Detect which cell encompasses the target text, then output its [X, Y] center coordinate. 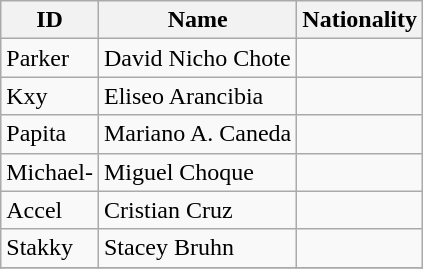
Stakky [50, 248]
Eliseo Arancibia [197, 96]
Papita [50, 134]
Kxy [50, 96]
Name [197, 20]
Mariano A. Caneda [197, 134]
David Nicho Chote [197, 58]
Parker [50, 58]
Cristian Cruz [197, 210]
Miguel Choque [197, 172]
Accel [50, 210]
ID [50, 20]
Stacey Bruhn [197, 248]
Michael- [50, 172]
Nationality [360, 20]
